Return the [X, Y] coordinate for the center point of the cell that contains the specified text.  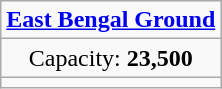
East Bengal Ground [111, 20]
Capacity: 23,500 [111, 58]
